Determine the [x, y] coordinate at the center of the cell enclosing the given text.  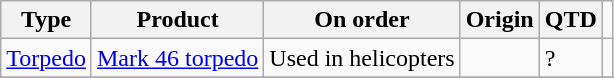
Mark 46 torpedo [177, 58]
Used in helicopters [362, 58]
On order [362, 20]
? [570, 58]
QTD [570, 20]
Product [177, 20]
Origin [500, 20]
Type [46, 20]
Torpedo [46, 58]
